Find where the given text appears and provide that cell's center as (x, y) coordinate. 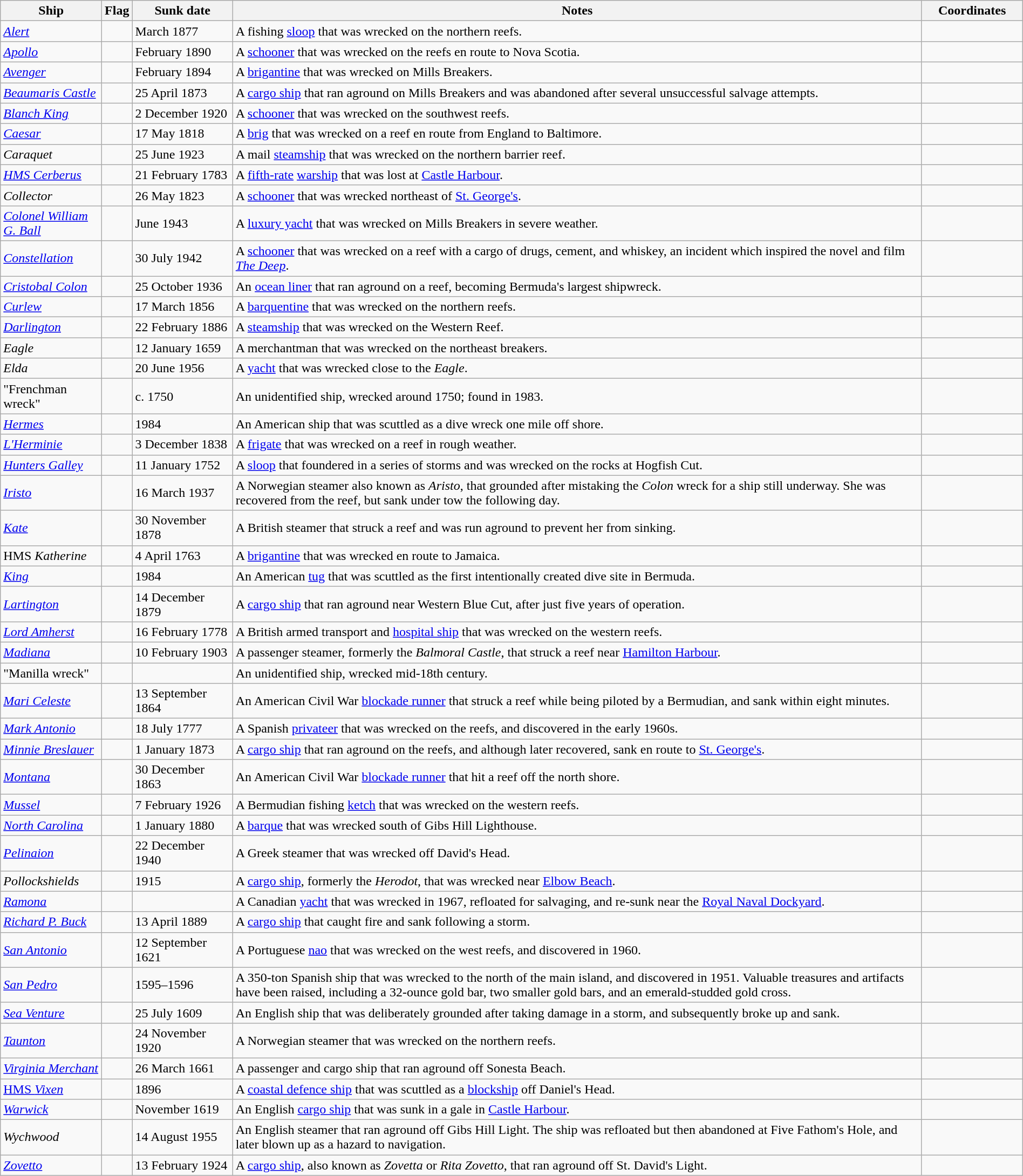
11 January 1752 (182, 465)
A Canadian yacht that was wrecked in 1967, refloated for salvaging, and re-sunk near the Royal Naval Dockyard. (577, 901)
Mari Celeste (51, 701)
A brigantine that was wrecked en route to Jamaica. (577, 556)
An unidentified ship, wrecked mid-18th century. (577, 673)
20 June 1956 (182, 368)
Alert (51, 31)
Caraquet (51, 154)
Taunton (51, 1040)
10 February 1903 (182, 652)
Darlington (51, 327)
25 July 1609 (182, 1013)
King (51, 576)
A cargo ship that ran aground near Western Blue Cut, after just five years of operation. (577, 604)
HMS Vixen (51, 1089)
4 April 1763 (182, 556)
14 August 1955 (182, 1137)
22 February 1886 (182, 327)
Madiana (51, 652)
A schooner that was wrecked on the reefs en route to Nova Scotia. (577, 52)
An English cargo ship that was sunk in a gale in Castle Harbour. (577, 1110)
Coordinates (972, 11)
Kate (51, 528)
18 July 1777 (182, 729)
Elda (51, 368)
February 1890 (182, 52)
Mussel (51, 805)
A yacht that was wrecked close to the Eagle. (577, 368)
Iristo (51, 493)
16 February 1778 (182, 632)
A fifth-rate warship that was lost at Castle Harbour. (577, 175)
A Bermudian fishing ketch that was wrecked on the western reefs. (577, 805)
Colonel William G. Ball (51, 223)
26 May 1823 (182, 195)
Caesar (51, 134)
HMS Katherine (51, 556)
Pollockshields (51, 881)
A sloop that foundered in a series of storms and was wrecked on the rocks at Hogfish Cut. (577, 465)
Constellation (51, 258)
A cargo ship that ran aground on Mills Breakers and was abandoned after several unsuccessful salvage attempts. (577, 93)
Ship (51, 11)
Hermes (51, 424)
1896 (182, 1089)
An ocean liner that ran aground on a reef, becoming Bermuda's largest shipwreck. (577, 286)
17 March 1856 (182, 307)
Virginia Merchant (51, 1068)
7 February 1926 (182, 805)
Montana (51, 777)
An English ship that was deliberately grounded after taking damage in a storm, and subsequently broke up and sank. (577, 1013)
25 October 1936 (182, 286)
February 1894 (182, 72)
1915 (182, 881)
13 February 1924 (182, 1165)
Sunk date (182, 11)
25 April 1873 (182, 93)
A barquentine that was wrecked on the northern reefs. (577, 307)
Wychwood (51, 1137)
22 December 1940 (182, 853)
A mail steamship that was wrecked on the northern barrier reef. (577, 154)
30 December 1863 (182, 777)
1 January 1873 (182, 749)
A cargo ship, formerly the Herodot, that was wrecked near Elbow Beach. (577, 881)
Hunters Galley (51, 465)
Curlew (51, 307)
San Pedro (51, 985)
13 April 1889 (182, 922)
November 1619 (182, 1110)
A merchantman that was wrecked on the northeast breakers. (577, 348)
A schooner that was wrecked northeast of St. George's. (577, 195)
26 March 1661 (182, 1068)
Apollo (51, 52)
HMS Cerberus (51, 175)
An American Civil War blockade runner that struck a reef while being piloted by a Bermudian, and sank within eight minutes. (577, 701)
Minnie Breslauer (51, 749)
An American Civil War blockade runner that hit a reef off the north shore. (577, 777)
A Greek steamer that was wrecked off David's Head. (577, 853)
Blanch King (51, 113)
A cargo ship that ran aground on the reefs, and although later recovered, sank en route to St. George's. (577, 749)
Cristobal Colon (51, 286)
A cargo ship that caught fire and sank following a storm. (577, 922)
A brigantine that was wrecked on Mills Breakers. (577, 72)
30 November 1878 (182, 528)
A Portuguese nao that was wrecked on the west reefs, and discovered in 1960. (577, 949)
A schooner that was wrecked on the southwest reefs. (577, 113)
A steamship that was wrecked on the Western Reef. (577, 327)
Collector (51, 195)
21 February 1783 (182, 175)
A fishing sloop that was wrecked on the northern reefs. (577, 31)
1595–1596 (182, 985)
A British armed transport and hospital ship that was wrecked on the western reefs. (577, 632)
12 January 1659 (182, 348)
A brig that was wrecked on a reef en route from England to Baltimore. (577, 134)
A passenger steamer, formerly the Balmoral Castle, that struck a reef near Hamilton Harbour. (577, 652)
Eagle (51, 348)
Richard P. Buck (51, 922)
A Norwegian steamer that was wrecked on the northern reefs. (577, 1040)
March 1877 (182, 31)
3 December 1838 (182, 445)
25 June 1923 (182, 154)
Mark Antonio (51, 729)
Warwick (51, 1110)
L'Herminie (51, 445)
A Spanish privateer that was wrecked on the reefs, and discovered in the early 1960s. (577, 729)
Lartington (51, 604)
June 1943 (182, 223)
"Frenchman wreck" (51, 396)
A barque that was wrecked south of Gibs Hill Lighthouse. (577, 825)
17 May 1818 (182, 134)
"Manilla wreck" (51, 673)
A coastal defence ship that was scuttled as a blockship off Daniel's Head. (577, 1089)
13 September 1864 (182, 701)
1 January 1880 (182, 825)
An American tug that was scuttled as the first intentionally created dive site in Bermuda. (577, 576)
A luxury yacht that was wrecked on Mills Breakers in severe weather. (577, 223)
A frigate that was wrecked on a reef in rough weather. (577, 445)
Notes (577, 11)
A British steamer that struck a reef and was run aground to prevent her from sinking. (577, 528)
An American ship that was scuttled as a dive wreck one mile off shore. (577, 424)
14 December 1879 (182, 604)
Zovetto (51, 1165)
12 September 1621 (182, 949)
Avenger (51, 72)
24 November 1920 (182, 1040)
Lord Amherst (51, 632)
A passenger and cargo ship that ran aground off Sonesta Beach. (577, 1068)
Sea Venture (51, 1013)
c. 1750 (182, 396)
Pelinaion (51, 853)
A cargo ship, also known as Zovetta or Rita Zovetto, that ran aground off St. David's Light. (577, 1165)
San Antonio (51, 949)
Beaumaris Castle (51, 93)
An unidentified ship, wrecked around 1750; found in 1983. (577, 396)
16 March 1937 (182, 493)
Ramona (51, 901)
A schooner that was wrecked on a reef with a cargo of drugs, cement, and whiskey, an incident which inspired the novel and film The Deep. (577, 258)
30 July 1942 (182, 258)
North Carolina (51, 825)
Flag (117, 11)
2 December 1920 (182, 113)
